Extract the [X, Y] coordinate from the center of the cell holding the provided text.  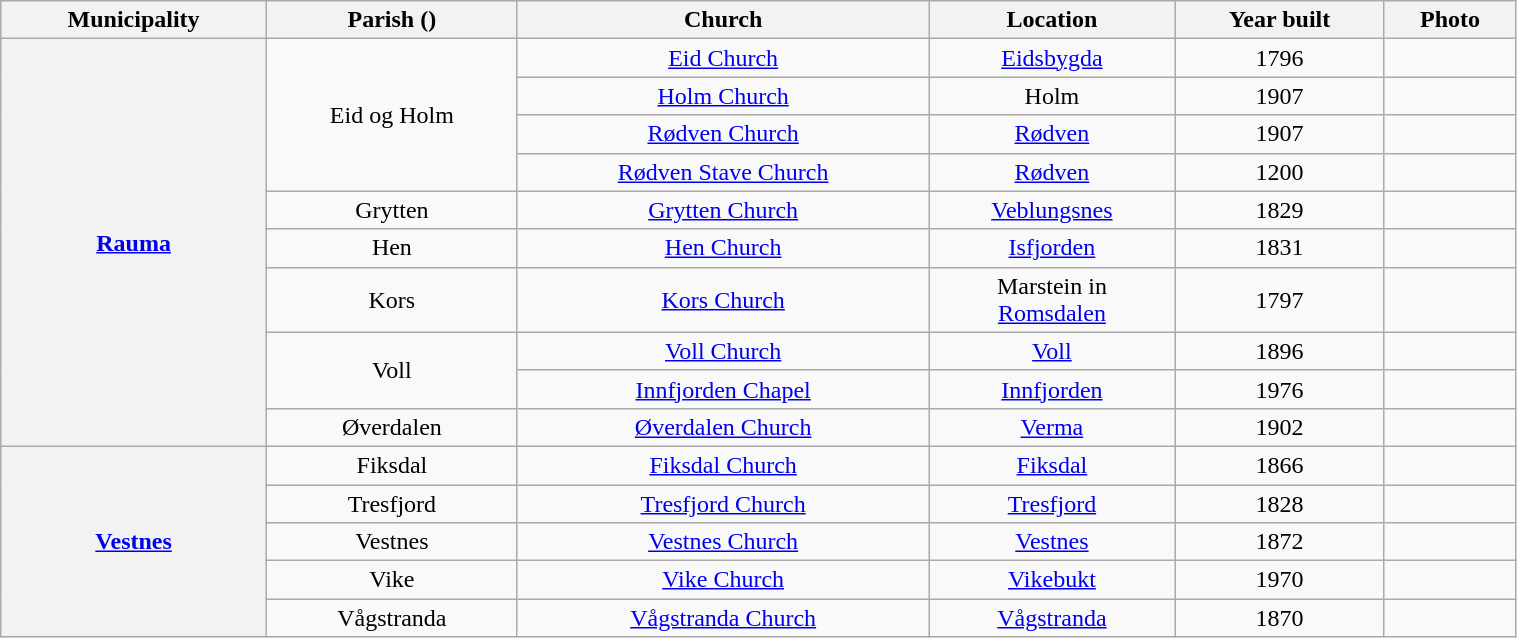
Tresfjord Church [723, 503]
Øverdalen Church [723, 427]
1797 [1280, 300]
Municipality [134, 20]
1796 [1280, 58]
Year built [1280, 20]
1976 [1280, 389]
1872 [1280, 542]
Kors Church [723, 300]
Rauma [134, 243]
1870 [1280, 618]
Rødven Church [723, 134]
Hen Church [723, 248]
1902 [1280, 427]
Marstein inRomsdalen [1052, 300]
1828 [1280, 503]
Holm [1052, 96]
Vestnes Church [723, 542]
Verma [1052, 427]
Hen [392, 248]
Location [1052, 20]
Innfjorden Chapel [723, 389]
Holm Church [723, 96]
Rødven Stave Church [723, 172]
1200 [1280, 172]
Vågstranda Church [723, 618]
Eid og Holm [392, 115]
Veblungsnes [1052, 210]
Vike [392, 580]
Eid Church [723, 58]
Kors [392, 300]
Parish () [392, 20]
1866 [1280, 465]
Grytten [392, 210]
Innfjorden [1052, 389]
Øverdalen [392, 427]
Voll Church [723, 351]
1831 [1280, 248]
Vikebukt [1052, 580]
Isfjorden [1052, 248]
1829 [1280, 210]
Grytten Church [723, 210]
1970 [1280, 580]
Vike Church [723, 580]
Eidsbygda [1052, 58]
1896 [1280, 351]
Photo [1450, 20]
Church [723, 20]
Fiksdal Church [723, 465]
